For the text-containing cell, return its midpoint in (X, Y) coordinate format. 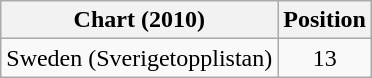
Sweden (Sverigetopplistan) (140, 58)
13 (325, 58)
Chart (2010) (140, 20)
Position (325, 20)
